Pinpoint the cell where the given text exists, returning its (X, Y) midpoint coordinate. 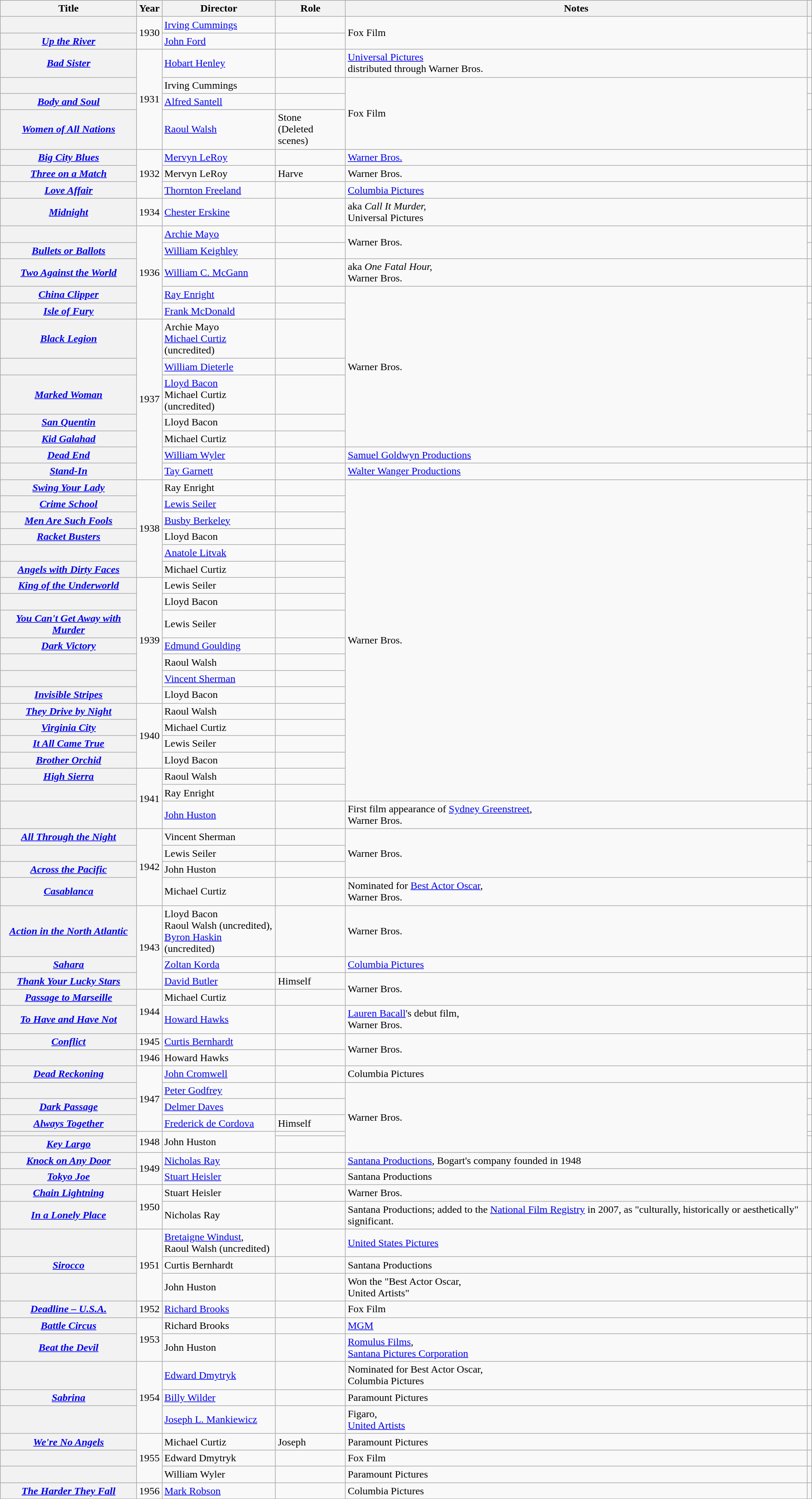
1952 (149, 1309)
Stand-In (69, 471)
1949 (149, 1169)
David Butler (218, 981)
Conflict (69, 1041)
MGM (576, 1325)
Anatole Litvak (218, 553)
1951 (149, 1265)
1937 (149, 399)
Thornton Freeland (218, 190)
Invisible Stripes (69, 695)
1942 (149, 867)
1939 (149, 640)
Nominated for Best Actor Oscar, Warner Bros. (576, 892)
1946 (149, 1058)
1930 (149, 33)
Always Together (69, 1123)
1936 (149, 272)
Romulus Films,Santana Pictures Corporation (576, 1348)
Samuel Goldwyn Productions (576, 455)
William C. McGann (218, 272)
1934 (149, 212)
Swing Your Lady (69, 488)
Zoltan Korda (218, 965)
Mark Robson (218, 1490)
Figaro,United Artists (576, 1420)
Frank McDonald (218, 311)
Angels with Dirty Faces (69, 569)
Archie MayoMichael Curtiz (uncredited) (218, 339)
Busby Berkeley (218, 520)
Alfred Santell (218, 102)
Women of All Nations (69, 129)
1948 (149, 1141)
Chain Lightning (69, 1193)
Chester Erskine (218, 212)
1944 (149, 1011)
Dead Reckoning (69, 1074)
All Through the Night (69, 837)
We're No Angels (69, 1442)
Deadline – U.S.A. (69, 1309)
In a Lonely Place (69, 1215)
Up the River (69, 41)
China Clipper (69, 295)
1955 (149, 1458)
To Have and Have Not (69, 1020)
Hobart Henley (218, 63)
Lauren Bacall's debut film,Warner Bros. (576, 1020)
1947 (149, 1098)
Billy Wilder (218, 1397)
Casablanca (69, 892)
Title (69, 9)
Sirocco (69, 1265)
1932 (149, 174)
1941 (149, 799)
John Ford (218, 41)
Marked Woman (69, 395)
Delmer Daves (218, 1107)
Key Largo (69, 1144)
1931 (149, 99)
Tokyo Joe (69, 1177)
King of the Underworld (69, 586)
Passage to Marseille (69, 997)
Dark Victory (69, 646)
William Dieterle (218, 367)
Bad Sister (69, 63)
Three on a Match (69, 174)
Archie Mayo (218, 234)
1945 (149, 1041)
Lloyd BaconMichael Curtiz (uncredited) (218, 395)
aka Call It Murder,Universal Pictures (576, 212)
1943 (149, 948)
Racket Busters (69, 536)
1953 (149, 1339)
Battle Circus (69, 1325)
Santana Productions, Bogart's company founded in 1948 (576, 1161)
Stone (Deleted scenes) (310, 129)
Dark Passage (69, 1107)
Tay Garnett (218, 471)
Lloyd Bacon Raoul Walsh (uncredited),Byron Haskin (uncredited) (218, 931)
Santana Productions; added to the National Film Registry in 2007, as "culturally, historically or aesthetically" significant. (576, 1215)
You Can't Get Away with Murder (69, 624)
Notes (576, 9)
Sahara (69, 965)
1956 (149, 1490)
Year (149, 9)
Bullets or Ballots (69, 251)
William Keighley (218, 251)
1954 (149, 1397)
The Harder They Fall (69, 1490)
Role (310, 9)
1950 (149, 1207)
Walter Wanger Productions (576, 471)
Frederick de Cordova (218, 1123)
They Drive by Night (69, 711)
Beat the Devil (69, 1348)
Peter Godfrey (218, 1090)
1940 (149, 736)
Brother Orchid (69, 760)
Big City Blues (69, 157)
Edmund Goulding (218, 646)
Thank Your Lucky Stars (69, 981)
Joseph L. Mankiewicz (218, 1420)
Nominated for Best Actor Oscar,Columbia Pictures (576, 1375)
Dead End (69, 455)
Men Are Such Fools (69, 520)
First film appearance of Sydney Greenstreet, Warner Bros. (576, 815)
United States Pictures (576, 1243)
Crime School (69, 504)
San Quentin (69, 422)
Across the Pacific (69, 870)
Virginia City (69, 727)
Universal Picturesdistributed through Warner Bros. (576, 63)
Action in the North Atlantic (69, 931)
Won the "Best Actor Oscar,United Artists" (576, 1287)
Harve (310, 174)
Midnight (69, 212)
Sabrina (69, 1397)
Knock on Any Door (69, 1161)
Black Legion (69, 339)
Joseph (310, 1442)
Body and Soul (69, 102)
Two Against the World (69, 272)
John Cromwell (218, 1074)
Kid Galahad (69, 439)
aka One Fatal Hour,Warner Bros. (576, 272)
Love Affair (69, 190)
High Sierra (69, 776)
Director (218, 9)
Bretaigne Windust,Raoul Walsh (uncredited) (218, 1243)
1938 (149, 528)
Isle of Fury (69, 311)
It All Came True (69, 744)
